Provide the (X, Y) coordinate of the cell's center where the given text is located.  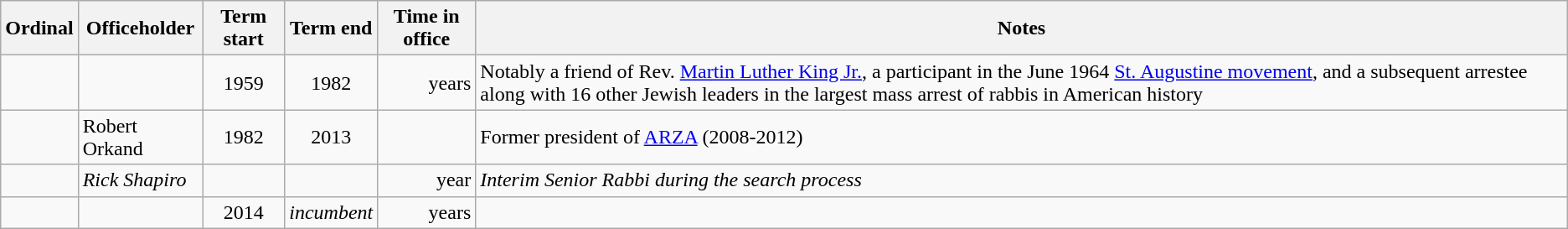
Term end (332, 29)
1959 (244, 82)
Rick Shapiro (141, 180)
Term start (244, 29)
2014 (244, 212)
Time in office (427, 29)
incumbent (332, 212)
Officeholder (141, 29)
2013 (332, 138)
Notes (1022, 29)
year (427, 180)
Former president of ARZA (2008-2012) (1022, 138)
Interim Senior Rabbi during the search process (1022, 180)
Robert Orkand (141, 138)
Ordinal (39, 29)
